Find where the given text appears and provide that cell's center as [x, y] coordinate. 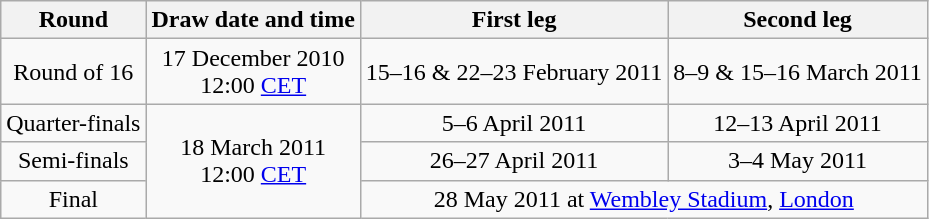
28 May 2011 at Wembley Stadium, London [644, 199]
3–4 May 2011 [798, 161]
Draw date and time [253, 20]
18 March 201112:00 CET [253, 161]
Second leg [798, 20]
First leg [514, 20]
5–6 April 2011 [514, 123]
Final [74, 199]
Round [74, 20]
Round of 16 [74, 72]
15–16 & 22–23 February 2011 [514, 72]
Semi-finals [74, 161]
8–9 & 15–16 March 2011 [798, 72]
12–13 April 2011 [798, 123]
Quarter-finals [74, 123]
17 December 201012:00 CET [253, 72]
26–27 April 2011 [514, 161]
